Return [X, Y] of the center of cell containing provided text 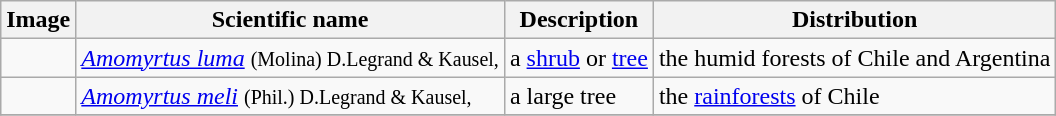
Scientific name [290, 20]
Distribution [854, 20]
Amomyrtus meli (Phil.) D.Legrand & Kausel, [290, 96]
Image [38, 20]
the rainforests of Chile [854, 96]
the humid forests of Chile and Argentina [854, 58]
a large tree [578, 96]
a shrub or tree [578, 58]
Description [578, 20]
Amomyrtus luma (Molina) D.Legrand & Kausel, [290, 58]
